Extract the [X, Y] coordinate from the center of the cell holding the provided text.  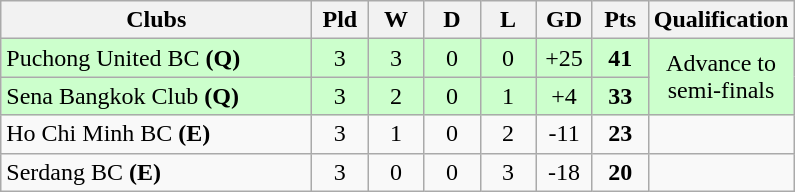
GD [564, 20]
D [452, 20]
-11 [564, 134]
+4 [564, 96]
-18 [564, 172]
23 [620, 134]
20 [620, 172]
Clubs [156, 20]
Pld [340, 20]
Advance to semi-finals [721, 77]
33 [620, 96]
41 [620, 58]
+25 [564, 58]
Ho Chi Minh BC (E) [156, 134]
Serdang BC (E) [156, 172]
W [396, 20]
L [508, 20]
Qualification [721, 20]
Puchong United BC (Q) [156, 58]
Sena Bangkok Club (Q) [156, 96]
Pts [620, 20]
